Find where the given text appears and provide that cell's center as [x, y] coordinate. 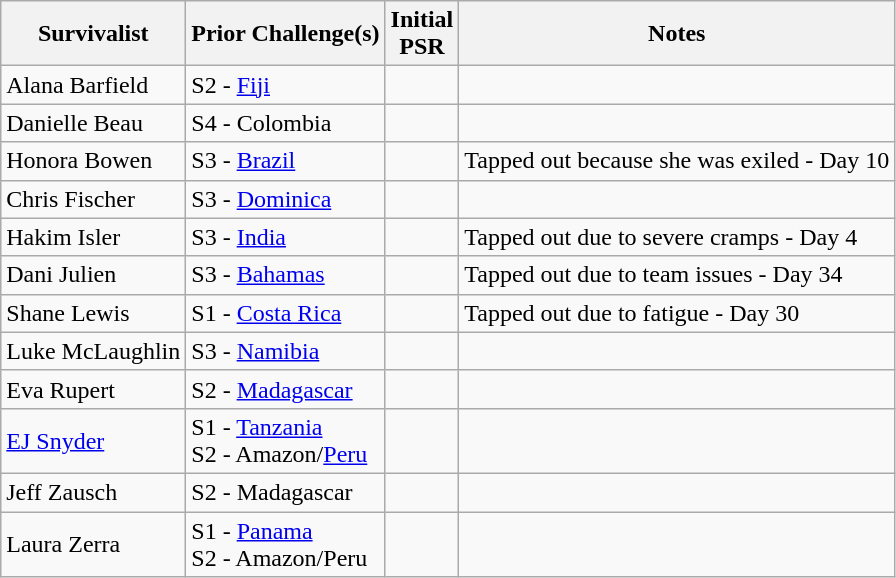
Dani Julien [94, 275]
S2 - Fiji [286, 85]
Tapped out due to fatigue - Day 30 [677, 313]
Prior Challenge(s) [286, 34]
Tapped out because she was exiled - Day 10 [677, 161]
Survivalist [94, 34]
Laura Zerra [94, 544]
Jeff Zausch [94, 492]
S1 - PanamaS2 - Amazon/Peru [286, 544]
Eva Rupert [94, 389]
Tapped out due to team issues - Day 34 [677, 275]
S3 - India [286, 237]
S3 - Dominica [286, 199]
Chris Fischer [94, 199]
Honora Bowen [94, 161]
S1 - TanzaniaS2 - Amazon/Peru [286, 440]
S4 - Colombia [286, 123]
S3 - Namibia [286, 351]
S1 - Costa Rica [286, 313]
Shane Lewis [94, 313]
Alana Barfield [94, 85]
Tapped out due to severe cramps - Day 4 [677, 237]
S3 - Bahamas [286, 275]
EJ Snyder [94, 440]
Notes [677, 34]
Danielle Beau [94, 123]
S3 - Brazil [286, 161]
Hakim Isler [94, 237]
InitialPSR [422, 34]
Luke McLaughlin [94, 351]
